Return the [X, Y] coordinate for the center point of the cell that contains the specified text.  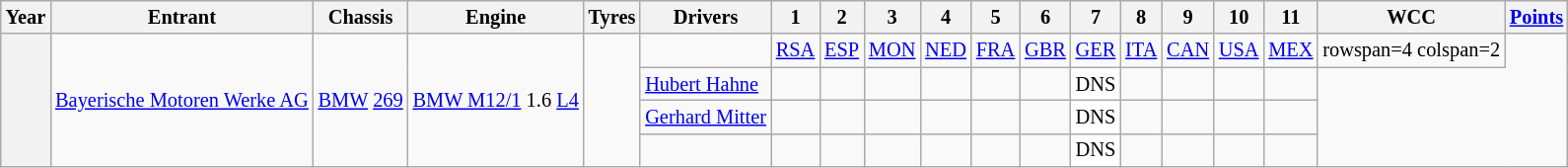
CAN [1187, 50]
Hubert Hahne [706, 84]
MEX [1290, 50]
6 [1045, 17]
Year [26, 17]
2 [842, 17]
Gerhard Mitter [706, 117]
5 [996, 17]
11 [1290, 17]
8 [1141, 17]
Chassis [361, 17]
3 [891, 17]
MON [891, 50]
NED [946, 50]
GER [1096, 50]
10 [1239, 17]
9 [1187, 17]
GBR [1045, 50]
Points [1536, 17]
Engine [496, 17]
7 [1096, 17]
FRA [996, 50]
WCC [1411, 17]
ESP [842, 50]
BMW M12/1 1.6 L4 [496, 101]
4 [946, 17]
rowspan=4 colspan=2 [1411, 50]
Bayerische Motoren Werke AG [181, 101]
Entrant [181, 17]
RSA [795, 50]
BMW 269 [361, 101]
1 [795, 17]
Tyres [612, 17]
Drivers [706, 17]
ITA [1141, 50]
USA [1239, 50]
